Detect which cell encompasses the target text, then output its (x, y) center coordinate. 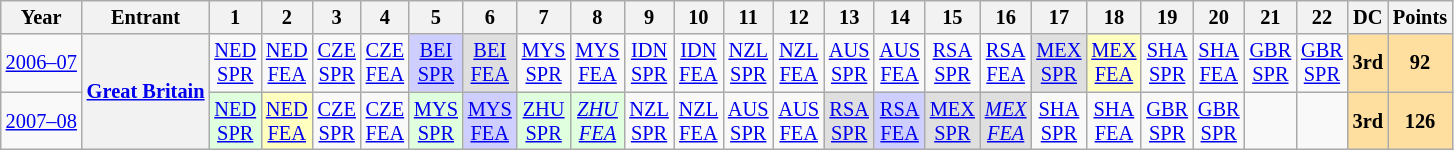
7 (544, 17)
19 (1167, 17)
2007–08 (42, 121)
20 (1219, 17)
16 (1006, 17)
21 (1271, 17)
3 (337, 17)
14 (899, 17)
92 (1420, 63)
2 (287, 17)
15 (952, 17)
9 (648, 17)
IDNSPR (648, 63)
8 (598, 17)
IDNFEA (698, 63)
DC (1368, 17)
11 (748, 17)
ZHUSPR (544, 121)
Great Britain (146, 92)
Year (42, 17)
18 (1114, 17)
ZHUFEA (598, 121)
Points (1420, 17)
22 (1322, 17)
BEIFEA (490, 63)
Entrant (146, 17)
10 (698, 17)
6 (490, 17)
1 (235, 17)
4 (385, 17)
5 (436, 17)
BEISPR (436, 63)
17 (1058, 17)
2006–07 (42, 63)
13 (849, 17)
12 (798, 17)
126 (1420, 121)
